Return the [x, y] coordinate for the center point of the cell that contains the specified text.  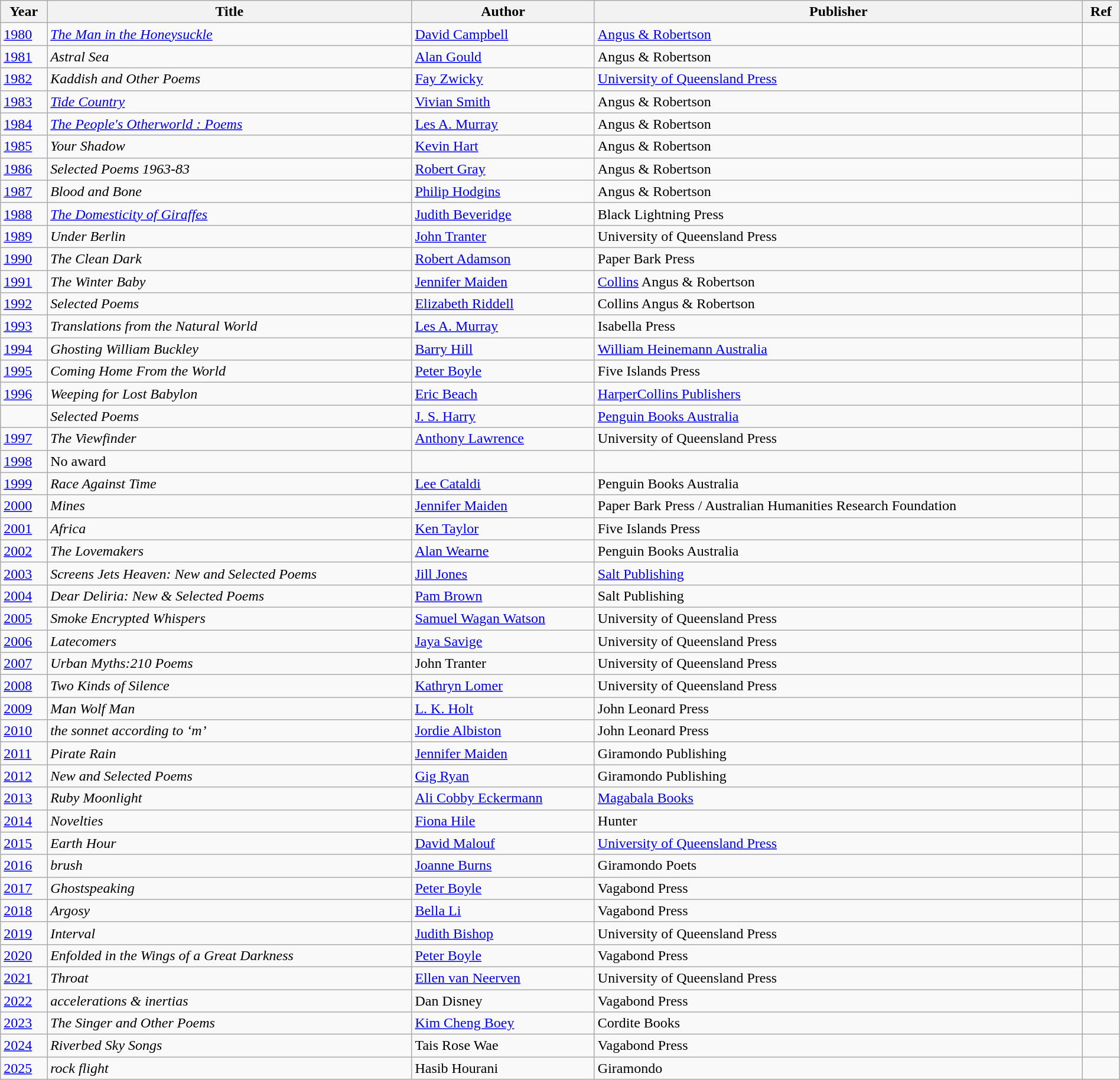
Jill Jones [503, 573]
2016 [24, 866]
Joanne Burns [503, 866]
2014 [24, 821]
accelerations & inertias [229, 1001]
Author [503, 12]
J. S. Harry [503, 416]
Argosy [229, 911]
1990 [24, 259]
The Clean Dark [229, 259]
2004 [24, 596]
Publisher [838, 12]
The Lovemakers [229, 551]
Two Kinds of Silence [229, 686]
Barry Hill [503, 349]
Vivian Smith [503, 102]
2006 [24, 641]
1983 [24, 102]
Interval [229, 933]
Earth Hour [229, 843]
The Domesticity of Giraffes [229, 214]
2008 [24, 686]
Giramondo Poets [838, 866]
Novelties [229, 821]
1982 [24, 79]
the sonnet according to ‘m’ [229, 731]
Paper Bark Press [838, 259]
Latecomers [229, 641]
Astral Sea [229, 57]
2012 [24, 776]
1991 [24, 282]
Mines [229, 506]
2011 [24, 753]
Dan Disney [503, 1001]
Coming Home From the World [229, 371]
Bella Li [503, 911]
2003 [24, 573]
The Viewfinder [229, 439]
L. K. Holt [503, 709]
Cordite Books [838, 1023]
Pam Brown [503, 596]
1980 [24, 34]
Judith Beveridge [503, 214]
Africa [229, 528]
1984 [24, 124]
1988 [24, 214]
Translations from the Natural World [229, 327]
Kathryn Lomer [503, 686]
1989 [24, 236]
Year [24, 12]
Alan Gould [503, 57]
The Man in the Honeysuckle [229, 34]
2013 [24, 798]
1992 [24, 304]
Urban Myths:210 Poems [229, 664]
Lee Cataldi [503, 484]
Enfolded in the Wings of a Great Darkness [229, 955]
2025 [24, 1068]
2007 [24, 664]
2020 [24, 955]
2010 [24, 731]
Fiona Hile [503, 821]
1998 [24, 461]
No award [229, 461]
2019 [24, 933]
Dear Deliria: New & Selected Poems [229, 596]
Man Wolf Man [229, 709]
Ref [1101, 12]
1993 [24, 327]
Ali Cobby Eckermann [503, 798]
1999 [24, 484]
2018 [24, 911]
1995 [24, 371]
Robert Adamson [503, 259]
2002 [24, 551]
The People's Otherworld : Poems [229, 124]
Black Lightning Press [838, 214]
Giramondo [838, 1068]
New and Selected Poems [229, 776]
2001 [24, 528]
rock flight [229, 1068]
Your Shadow [229, 146]
Robert Gray [503, 169]
Smoke Encrypted Whispers [229, 618]
Race Against Time [229, 484]
The Singer and Other Poems [229, 1023]
HarperCollins Publishers [838, 394]
Ellen van Neerven [503, 978]
2005 [24, 618]
1997 [24, 439]
Kim Cheng Boey [503, 1023]
2009 [24, 709]
1996 [24, 394]
Jaya Savige [503, 641]
David Malouf [503, 843]
Paper Bark Press / Australian Humanities Research Foundation [838, 506]
2022 [24, 1001]
Pirate Rain [229, 753]
The Winter Baby [229, 282]
2015 [24, 843]
Selected Poems 1963-83 [229, 169]
Eric Beach [503, 394]
2021 [24, 978]
Under Berlin [229, 236]
1981 [24, 57]
Gig Ryan [503, 776]
1994 [24, 349]
Throat [229, 978]
Philip Hodgins [503, 191]
Anthony Lawrence [503, 439]
Magabala Books [838, 798]
Isabella Press [838, 327]
Kaddish and Other Poems [229, 79]
Jordie Albiston [503, 731]
Fay Zwicky [503, 79]
1985 [24, 146]
1986 [24, 169]
William Heinemann Australia [838, 349]
David Campbell [503, 34]
Screens Jets Heaven: New and Selected Poems [229, 573]
2000 [24, 506]
Ken Taylor [503, 528]
Alan Wearne [503, 551]
Ruby Moonlight [229, 798]
Tide Country [229, 102]
Kevin Hart [503, 146]
Blood and Bone [229, 191]
Ghostspeaking [229, 888]
Riverbed Sky Songs [229, 1046]
2017 [24, 888]
Judith Bishop [503, 933]
Hasib Hourani [503, 1068]
Samuel Wagan Watson [503, 618]
Title [229, 12]
Ghosting William Buckley [229, 349]
Tais Rose Wae [503, 1046]
2024 [24, 1046]
Weeping for Lost Babylon [229, 394]
brush [229, 866]
Hunter [838, 821]
2023 [24, 1023]
Elizabeth Riddell [503, 304]
1987 [24, 191]
